Detect which cell encompasses the target text, then output its (X, Y) center coordinate. 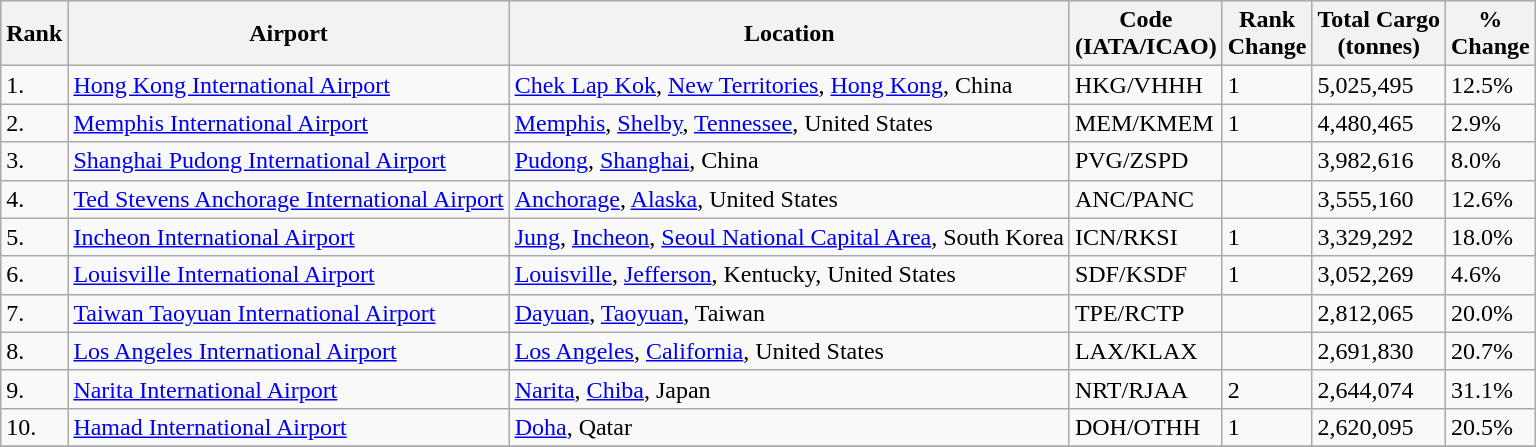
20.7% (1491, 351)
12.6% (1491, 199)
ANC/PANC (1146, 199)
Narita International Airport (288, 389)
2,812,065 (1379, 313)
20.0% (1491, 313)
10. (34, 427)
Incheon International Airport (288, 237)
3. (34, 161)
2.9% (1491, 123)
Los Angeles International Airport (288, 351)
3,982,616 (1379, 161)
2 (1267, 389)
8. (34, 351)
12.5% (1491, 85)
Total Cargo(tonnes) (1379, 34)
SDF/KSDF (1146, 275)
1. (34, 85)
3,329,292 (1379, 237)
Ted Stevens Anchorage International Airport (288, 199)
4.6% (1491, 275)
Rank (34, 34)
Location (789, 34)
Memphis, Shelby, Tennessee, United States (789, 123)
MEM/KMEM (1146, 123)
Hamad International Airport (288, 427)
8.0% (1491, 161)
Shanghai Pudong International Airport (288, 161)
Dayuan, Taoyuan, Taiwan (789, 313)
DOH/OTHH (1146, 427)
NRT/RJAA (1146, 389)
TPE/RCTP (1146, 313)
Anchorage, Alaska, United States (789, 199)
4,480,465 (1379, 123)
Pudong, Shanghai, China (789, 161)
Jung, Incheon, Seoul National Capital Area, South Korea (789, 237)
4. (34, 199)
LAX/KLAX (1146, 351)
Narita, Chiba, Japan (789, 389)
Hong Kong International Airport (288, 85)
20.5% (1491, 427)
18.0% (1491, 237)
7. (34, 313)
ICN/RKSI (1146, 237)
Los Angeles, California, United States (789, 351)
PVG/ZSPD (1146, 161)
Taiwan Taoyuan International Airport (288, 313)
%Change (1491, 34)
Code(IATA/ICAO) (1146, 34)
Louisville International Airport (288, 275)
2,644,074 (1379, 389)
3,052,269 (1379, 275)
2,691,830 (1379, 351)
HKG/VHHH (1146, 85)
2. (34, 123)
Airport (288, 34)
RankChange (1267, 34)
3,555,160 (1379, 199)
Chek Lap Kok, New Territories, Hong Kong, China (789, 85)
5,025,495 (1379, 85)
Doha, Qatar (789, 427)
5. (34, 237)
Memphis International Airport (288, 123)
2,620,095 (1379, 427)
6. (34, 275)
9. (34, 389)
31.1% (1491, 389)
Louisville, Jefferson, Kentucky, United States (789, 275)
